Scan for the cell matching the given text and deliver its (x, y) coordinate at center. 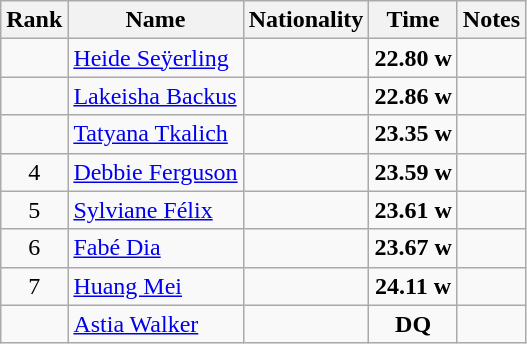
Debbie Ferguson (156, 172)
Heide Seÿerling (156, 58)
Name (156, 20)
Rank (34, 20)
7 (34, 286)
Time (413, 20)
5 (34, 210)
6 (34, 248)
23.67 w (413, 248)
Tatyana Tkalich (156, 134)
23.59 w (413, 172)
Fabé Dia (156, 248)
23.61 w (413, 210)
Nationality (306, 20)
Lakeisha Backus (156, 96)
DQ (413, 324)
22.80 w (413, 58)
Astia Walker (156, 324)
24.11 w (413, 286)
23.35 w (413, 134)
22.86 w (413, 96)
Huang Mei (156, 286)
4 (34, 172)
Notes (491, 20)
Sylviane Félix (156, 210)
